Search for the cell housing the specified text and yield its [X, Y] center coordinate. 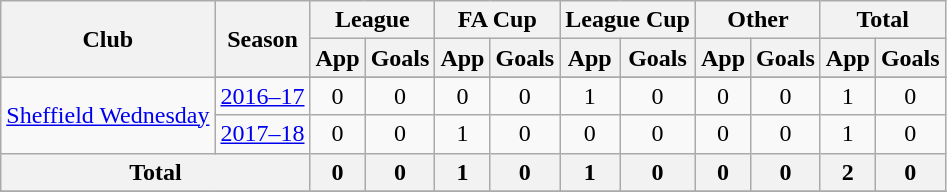
FA Cup [498, 20]
League [372, 20]
2 [848, 172]
Sheffield Wednesday [108, 115]
League Cup [628, 20]
Club [108, 39]
2016–17 [262, 96]
Season [262, 39]
2017–18 [262, 134]
Other [758, 20]
